Return the [X, Y] coordinate for the center point of the cell that contains the specified text.  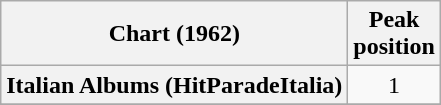
Peakposition [394, 34]
1 [394, 85]
Italian Albums (HitParadeItalia) [174, 85]
Chart (1962) [174, 34]
